Output the [x, y] coordinate of the center of the cell containing the given text.  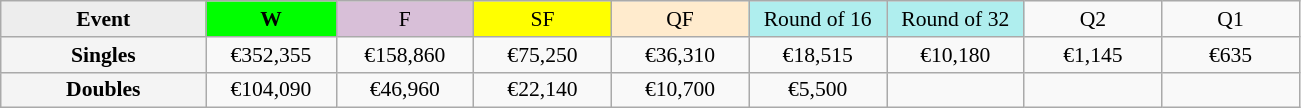
€635 [1231, 55]
Round of 32 [955, 19]
Event [104, 19]
€22,140 [543, 90]
W [271, 19]
€18,515 [818, 55]
€75,250 [543, 55]
€352,355 [271, 55]
SF [543, 19]
Singles [104, 55]
QF [680, 19]
Q1 [1231, 19]
€104,090 [271, 90]
F [405, 19]
€10,180 [955, 55]
€1,145 [1093, 55]
€10,700 [680, 90]
€46,960 [405, 90]
€36,310 [680, 55]
Round of 16 [818, 19]
Q2 [1093, 19]
€5,500 [818, 90]
€158,860 [405, 55]
Doubles [104, 90]
